Determine the [X, Y] coordinate at the center of the cell enclosing the given text.  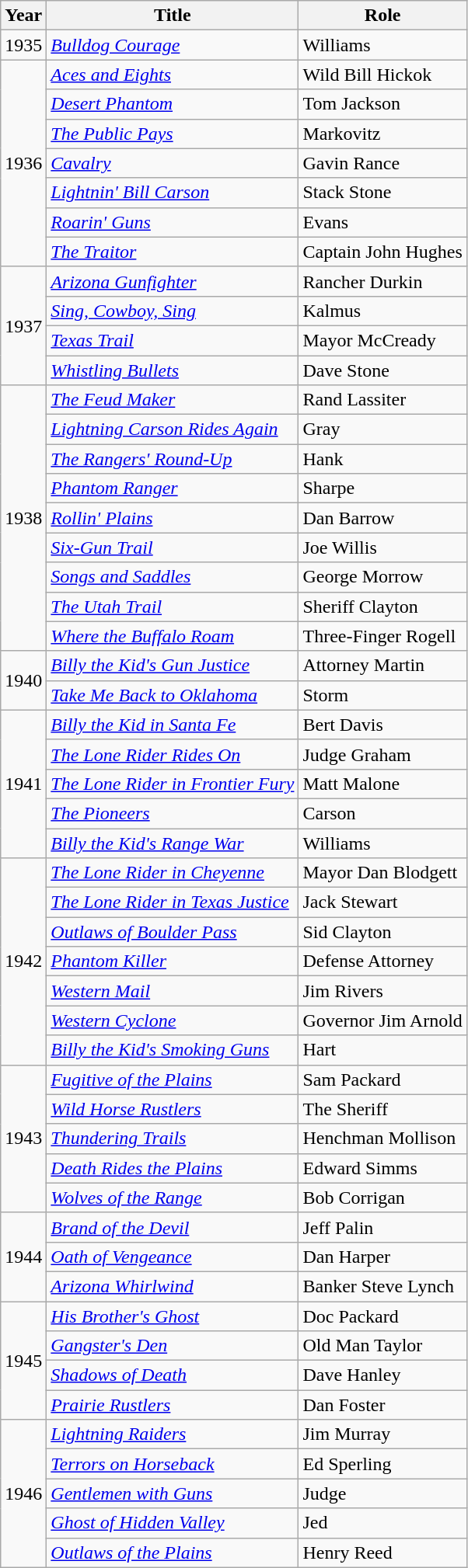
1942 [23, 961]
Mayor McCready [382, 340]
Phantom Ranger [173, 488]
Billy the Kid's Smoking Guns [173, 1050]
Sid Clayton [382, 932]
The Pioneers [173, 813]
George Morrow [382, 577]
Governor Jim Arnold [382, 1020]
Shadows of Death [173, 1375]
Western Cyclone [173, 1020]
1938 [23, 519]
Doc Packard [382, 1316]
The Sheriff [382, 1109]
Whistling Bullets [173, 370]
The Utah Trail [173, 607]
Jeff Palin [382, 1227]
Bert Davis [382, 725]
Outlaws of the Plains [173, 1552]
Arizona Whirlwind [173, 1286]
Lightning Carson Rides Again [173, 429]
Sing, Cowboy, Sing [173, 311]
The Feud Maker [173, 400]
Jack Stewart [382, 902]
Carson [382, 813]
Joe Willis [382, 548]
The Lone Rider in Cheyenne [173, 873]
1935 [23, 45]
Attorney Martin [382, 666]
1936 [23, 163]
Defense Attorney [382, 961]
Hank [382, 459]
Gangster's Den [173, 1346]
Terrors on Horseback [173, 1464]
Gentlemen with Guns [173, 1493]
Dan Barrow [382, 518]
Jed [382, 1523]
Sheriff Clayton [382, 607]
Songs and Saddles [173, 577]
1946 [23, 1493]
Henry Reed [382, 1552]
Gray [382, 429]
Thundering Trails [173, 1139]
Captain John Hughes [382, 252]
Sharpe [382, 488]
Markovitz [382, 134]
Storm [382, 695]
Fugitive of the Plains [173, 1080]
Rollin' Plains [173, 518]
Old Man Taylor [382, 1346]
Three-Finger Rogell [382, 636]
Judge [382, 1493]
1941 [23, 784]
1944 [23, 1257]
1943 [23, 1139]
Kalmus [382, 311]
Oath of Vengeance [173, 1257]
1937 [23, 325]
Ghost of Hidden Valley [173, 1523]
Bulldog Courage [173, 45]
Death Rides the Plains [173, 1168]
Take Me Back to Oklahoma [173, 695]
1945 [23, 1361]
Dave Hanley [382, 1375]
Tom Jackson [382, 104]
His Brother's Ghost [173, 1316]
Evans [382, 222]
Henchman Mollison [382, 1139]
Judge Graham [382, 754]
The Lone Rider Rides On [173, 754]
Title [173, 16]
Roarin' Guns [173, 222]
Edward Simms [382, 1168]
The Lone Rider in Frontier Fury [173, 784]
Banker Steve Lynch [382, 1286]
Prairie Rustlers [173, 1405]
Dan Foster [382, 1405]
Rand Lassiter [382, 400]
Desert Phantom [173, 104]
Brand of the Devil [173, 1227]
Wild Horse Rustlers [173, 1109]
Western Mail [173, 991]
Dan Harper [382, 1257]
Rancher Durkin [382, 281]
The Traitor [173, 252]
Jim Rivers [382, 991]
The Rangers' Round-Up [173, 459]
Role [382, 16]
Outlaws of Boulder Pass [173, 932]
Texas Trail [173, 340]
Six-Gun Trail [173, 548]
Dave Stone [382, 370]
Sam Packard [382, 1080]
Wild Bill Hickok [382, 75]
The Public Pays [173, 134]
Lightning Raiders [173, 1434]
The Lone Rider in Texas Justice [173, 902]
Stack Stone [382, 193]
Billy the Kid in Santa Fe [173, 725]
Billy the Kid's Gun Justice [173, 666]
Ed Sperling [382, 1464]
Aces and Eights [173, 75]
Wolves of the Range [173, 1198]
1940 [23, 680]
Jim Murray [382, 1434]
Cavalry [173, 163]
Where the Buffalo Roam [173, 636]
Lightnin' Bill Carson [173, 193]
Gavin Rance [382, 163]
Bob Corrigan [382, 1198]
Matt Malone [382, 784]
Year [23, 16]
Billy the Kid's Range War [173, 843]
Hart [382, 1050]
Mayor Dan Blodgett [382, 873]
Arizona Gunfighter [173, 281]
Phantom Killer [173, 961]
